Capture the cell that displays the provided text and extract its (X, Y) central coordinate. 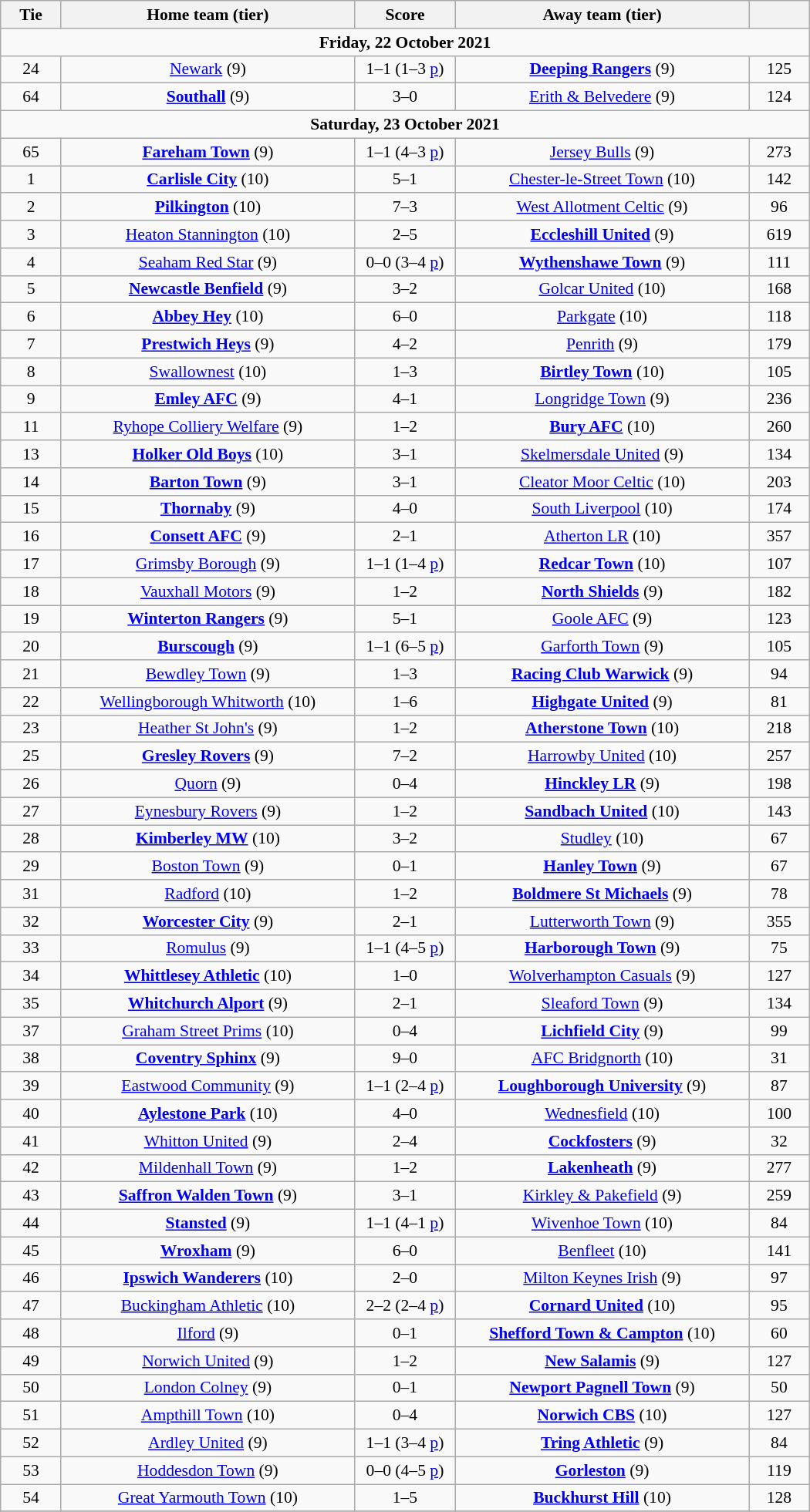
1–1 (1–4 p) (404, 564)
Penrith (9) (602, 345)
29 (31, 867)
Chester-le-Street Town (10) (602, 180)
1–1 (4–3 p) (404, 152)
99 (779, 1031)
174 (779, 509)
24 (31, 69)
Hinckley LR (9) (602, 784)
Norwich CBS (10) (602, 1416)
Wellingborough Whitworth (10) (208, 702)
Bury AFC (10) (602, 427)
Barton Town (9) (208, 482)
2–2 (2–4 p) (404, 1306)
Heather St John's (9) (208, 729)
7–3 (404, 207)
Stansted (9) (208, 1224)
38 (31, 1059)
118 (779, 317)
Away team (tier) (602, 15)
7 (31, 345)
179 (779, 345)
New Salamis (9) (602, 1361)
Wednesfield (10) (602, 1113)
Friday, 22 October 2021 (405, 42)
Cockfosters (9) (602, 1141)
Coventry Sphinx (9) (208, 1059)
Lakenheath (9) (602, 1168)
6 (31, 317)
Saffron Walden Town (9) (208, 1196)
Emley AFC (9) (208, 399)
96 (779, 207)
London Colney (9) (208, 1388)
4 (31, 262)
125 (779, 69)
21 (31, 674)
60 (779, 1333)
22 (31, 702)
Racing Club Warwick (9) (602, 674)
Newark (9) (208, 69)
39 (31, 1086)
Ilford (9) (208, 1333)
3 (31, 234)
Lutterworth Town (9) (602, 921)
Saturday, 23 October 2021 (405, 125)
4–1 (404, 399)
Lichfield City (9) (602, 1031)
Ampthill Town (10) (208, 1416)
Hoddesdon Town (9) (208, 1470)
Hanley Town (9) (602, 867)
75 (779, 948)
Boston Town (9) (208, 867)
123 (779, 619)
Winterton Rangers (9) (208, 619)
1–1 (4–1 p) (404, 1224)
2–4 (404, 1141)
Worcester City (9) (208, 921)
Mildenhall Town (9) (208, 1168)
Southall (9) (208, 97)
Thornaby (9) (208, 509)
Golcar United (10) (602, 289)
18 (31, 591)
40 (31, 1113)
Wythenshawe Town (9) (602, 262)
17 (31, 564)
37 (31, 1031)
43 (31, 1196)
Ardley United (9) (208, 1443)
16 (31, 537)
Swallownest (10) (208, 372)
Grimsby Borough (9) (208, 564)
35 (31, 1004)
Harrowby United (10) (602, 756)
236 (779, 399)
51 (31, 1416)
Newport Pagnell Town (9) (602, 1388)
9 (31, 399)
Eccleshill United (9) (602, 234)
111 (779, 262)
Birtley Town (10) (602, 372)
28 (31, 839)
198 (779, 784)
26 (31, 784)
Highgate United (9) (602, 702)
Heaton Stannington (10) (208, 234)
Tring Athletic (9) (602, 1443)
Whittlesey Athletic (10) (208, 976)
23 (31, 729)
47 (31, 1306)
Kimberley MW (10) (208, 839)
1–1 (4–5 p) (404, 948)
Redcar Town (10) (602, 564)
Garforth Town (9) (602, 647)
19 (31, 619)
20 (31, 647)
Consett AFC (9) (208, 537)
95 (779, 1306)
AFC Bridgnorth (10) (602, 1059)
Bewdley Town (9) (208, 674)
Boldmere St Michaels (9) (602, 894)
34 (31, 976)
Loughborough University (9) (602, 1086)
25 (31, 756)
48 (31, 1333)
257 (779, 756)
2 (31, 207)
Whitton United (9) (208, 1141)
Sandbach United (10) (602, 811)
Great Yarmouth Town (10) (208, 1498)
Wivenhoe Town (10) (602, 1224)
Cleator Moor Celtic (10) (602, 482)
Pilkington (10) (208, 207)
357 (779, 537)
1–5 (404, 1498)
2–5 (404, 234)
Atherton LR (10) (602, 537)
5 (31, 289)
78 (779, 894)
Gresley Rovers (9) (208, 756)
100 (779, 1113)
Graham Street Prims (10) (208, 1031)
1–0 (404, 976)
168 (779, 289)
1–1 (1–3 p) (404, 69)
52 (31, 1443)
260 (779, 427)
Ryhope Colliery Welfare (9) (208, 427)
128 (779, 1498)
Deeping Rangers (9) (602, 69)
Burscough (9) (208, 647)
1–1 (2–4 p) (404, 1086)
273 (779, 152)
33 (31, 948)
1–1 (6–5 p) (404, 647)
Ipswich Wanderers (10) (208, 1278)
Milton Keynes Irish (9) (602, 1278)
14 (31, 482)
Goole AFC (9) (602, 619)
141 (779, 1251)
203 (779, 482)
124 (779, 97)
Tie (31, 15)
15 (31, 509)
2–0 (404, 1278)
44 (31, 1224)
218 (779, 729)
9–0 (404, 1059)
4–2 (404, 345)
Whitchurch Alport (9) (208, 1004)
Buckhurst Hill (10) (602, 1498)
Gorleston (9) (602, 1470)
Wolverhampton Casuals (9) (602, 976)
South Liverpool (10) (602, 509)
65 (31, 152)
Studley (10) (602, 839)
7–2 (404, 756)
West Allotment Celtic (9) (602, 207)
Eynesbury Rovers (9) (208, 811)
11 (31, 427)
Parkgate (10) (602, 317)
Newcastle Benfield (9) (208, 289)
Abbey Hey (10) (208, 317)
Jersey Bulls (9) (602, 152)
143 (779, 811)
Wroxham (9) (208, 1251)
0–0 (4–5 p) (404, 1470)
1–1 (3–4 p) (404, 1443)
North Shields (9) (602, 591)
259 (779, 1196)
49 (31, 1361)
1 (31, 180)
119 (779, 1470)
54 (31, 1498)
Seaham Red Star (9) (208, 262)
27 (31, 811)
Buckingham Athletic (10) (208, 1306)
42 (31, 1168)
Sleaford Town (9) (602, 1004)
Benfleet (10) (602, 1251)
Norwich United (9) (208, 1361)
Vauxhall Motors (9) (208, 591)
Shefford Town & Campton (10) (602, 1333)
Carlisle City (10) (208, 180)
355 (779, 921)
Aylestone Park (10) (208, 1113)
Score (404, 15)
81 (779, 702)
Quorn (9) (208, 784)
Cornard United (10) (602, 1306)
97 (779, 1278)
1–6 (404, 702)
46 (31, 1278)
13 (31, 454)
45 (31, 1251)
Romulus (9) (208, 948)
Skelmersdale United (9) (602, 454)
94 (779, 674)
Kirkley & Pakefield (9) (602, 1196)
Eastwood Community (9) (208, 1086)
41 (31, 1141)
Home team (tier) (208, 15)
182 (779, 591)
Atherstone Town (10) (602, 729)
3–0 (404, 97)
107 (779, 564)
64 (31, 97)
Erith & Belvedere (9) (602, 97)
53 (31, 1470)
Prestwich Heys (9) (208, 345)
Holker Old Boys (10) (208, 454)
Longridge Town (9) (602, 399)
8 (31, 372)
0–0 (3–4 p) (404, 262)
Radford (10) (208, 894)
87 (779, 1086)
Harborough Town (9) (602, 948)
277 (779, 1168)
142 (779, 180)
Fareham Town (9) (208, 152)
619 (779, 234)
